Search for the cell housing the specified text and yield its [X, Y] center coordinate. 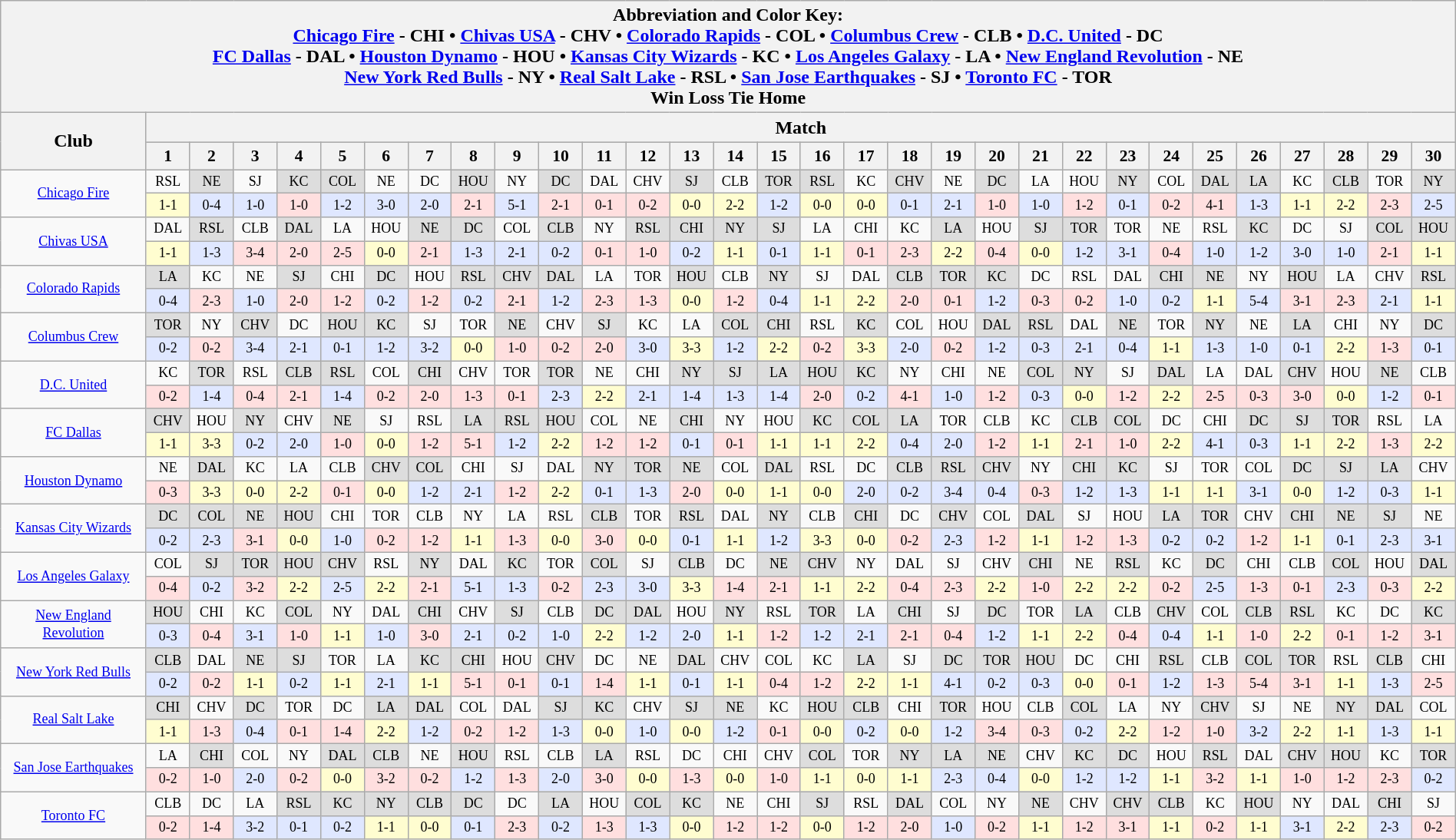
15 [779, 156]
28 [1345, 156]
4 [299, 156]
1 [167, 156]
18 [909, 156]
21 [1040, 156]
30 [1433, 156]
San Jose Earthquakes [74, 768]
Colorado Rapids [74, 289]
29 [1390, 156]
New England Revolution [74, 624]
26 [1259, 156]
8 [473, 156]
19 [954, 156]
D.C. United [74, 385]
6 [386, 156]
20 [997, 156]
14 [736, 156]
16 [822, 156]
Chicago Fire [74, 193]
5 [342, 156]
25 [1215, 156]
10 [561, 156]
23 [1127, 156]
2 [212, 156]
27 [1302, 156]
3 [255, 156]
Houston Dynamo [74, 481]
Club [74, 141]
Los Angeles Galaxy [74, 576]
13 [691, 156]
7 [430, 156]
11 [604, 156]
Toronto FC [74, 815]
Chivas USA [74, 241]
New York Red Bulls [74, 672]
Match [800, 127]
17 [866, 156]
Real Salt Lake [74, 719]
12 [648, 156]
FC Dallas [74, 432]
22 [1084, 156]
9 [518, 156]
24 [1172, 156]
Kansas City Wizards [74, 528]
Columbus Crew [74, 337]
